Detect which cell encompasses the target text, then output its [x, y] center coordinate. 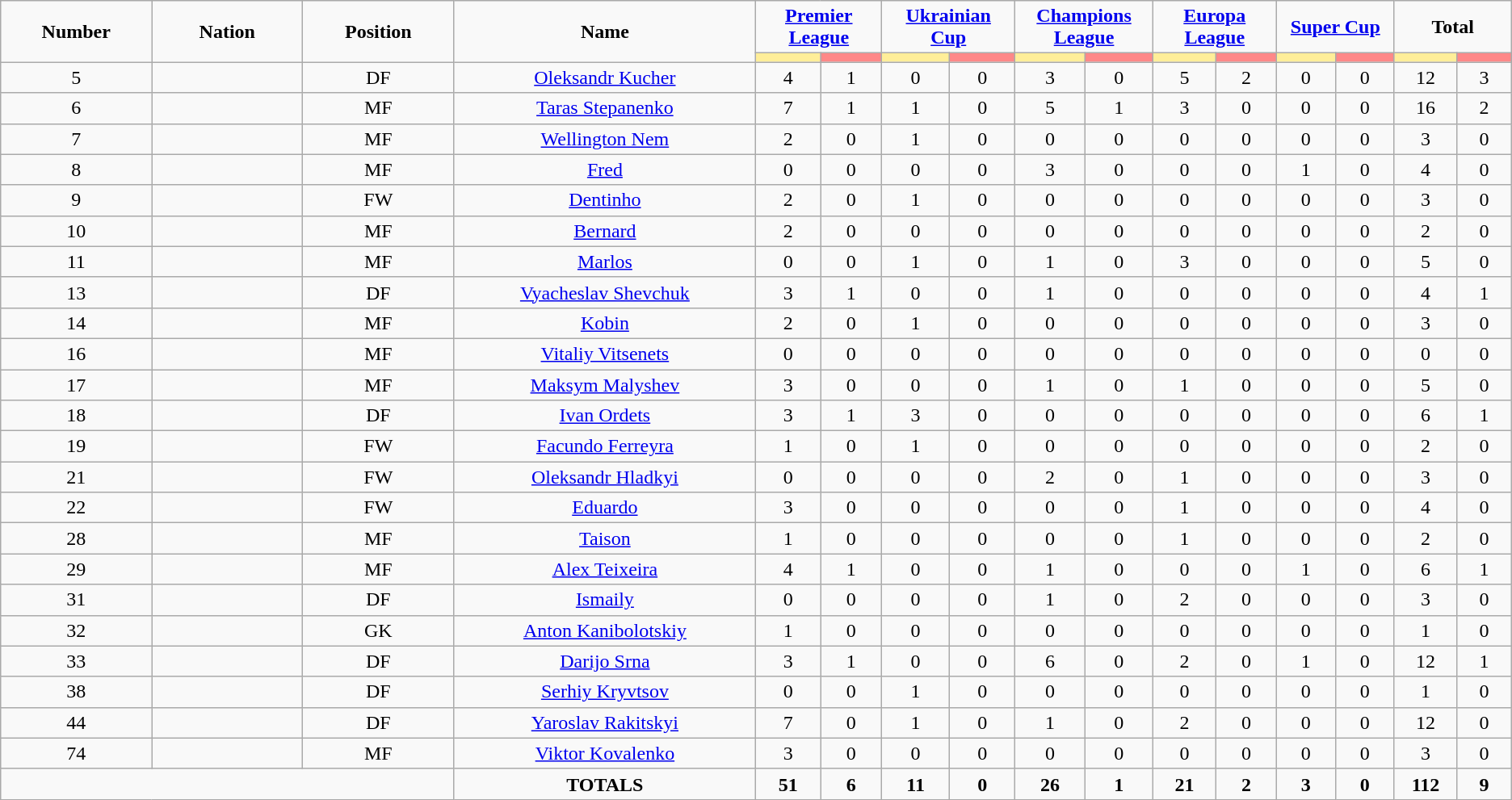
18 [76, 416]
Total [1452, 27]
26 [1050, 784]
31 [76, 600]
19 [76, 446]
38 [76, 692]
Wellington Nem [605, 139]
Super Cup [1335, 27]
Serhiy Kryvtsov [605, 692]
Dentinho [605, 200]
Anton Kanibolotskiy [605, 630]
14 [76, 323]
Eduardo [605, 508]
Vyacheslav Shevchuk [605, 292]
Europa League [1215, 27]
13 [76, 292]
32 [76, 630]
Oleksandr Kucher [605, 77]
10 [76, 231]
112 [1425, 784]
Taison [605, 538]
Champions League [1084, 27]
8 [76, 170]
28 [76, 538]
Vitaliy Vitsenets [605, 354]
Yaroslav Rakitskyi [605, 723]
22 [76, 508]
Ukrainian Cup [948, 27]
Position [378, 31]
Alex Teixeira [605, 569]
Nation [228, 31]
Taras Stepanenko [605, 108]
TOTALS [605, 784]
Kobin [605, 323]
17 [76, 385]
74 [76, 753]
29 [76, 569]
Name [605, 31]
Maksym Malyshev [605, 385]
Marlos [605, 262]
Number [76, 31]
33 [76, 661]
Ivan Ordets [605, 416]
Fred [605, 170]
51 [788, 784]
Bernard [605, 231]
GK [378, 630]
Ismaily [605, 600]
44 [76, 723]
Oleksandr Hladkyi [605, 477]
Darijo Srna [605, 661]
Premier League [819, 27]
Viktor Kovalenko [605, 753]
Facundo Ferreyra [605, 446]
